Output the (x, y) coordinate of the center of the cell containing the given text.  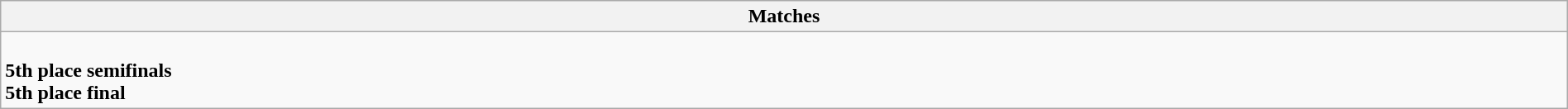
Matches (784, 17)
5th place semifinals 5th place final (784, 70)
